Detect which cell encompasses the target text, then output its [x, y] center coordinate. 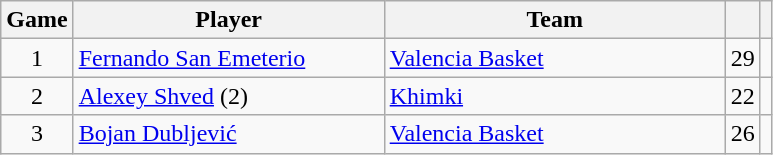
Alexey Shved (2) [228, 96]
22 [742, 96]
3 [37, 134]
2 [37, 96]
Game [37, 20]
26 [742, 134]
Khimki [554, 96]
Bojan Dubljević [228, 134]
1 [37, 58]
29 [742, 58]
Team [554, 20]
Player [228, 20]
Fernando San Emeterio [228, 58]
